Scan for the cell matching the given text and deliver its (x, y) coordinate at center. 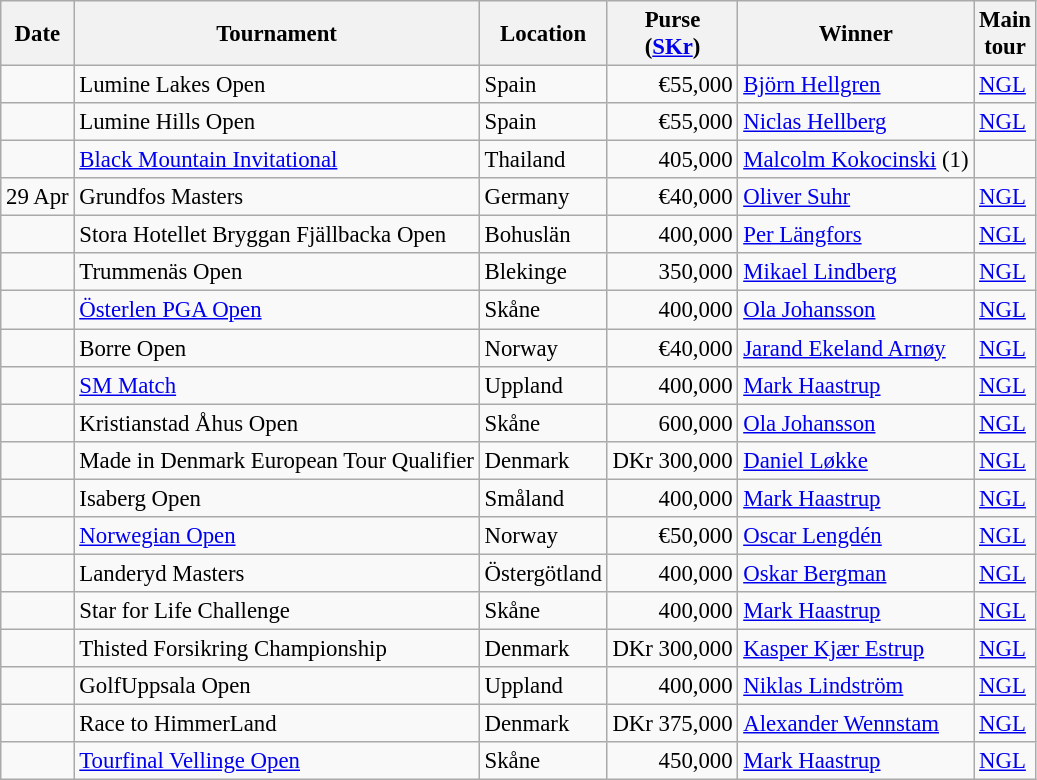
Isaberg Open (276, 498)
Alexander Wennstam (856, 724)
Thailand (543, 160)
Kristianstad Åhus Open (276, 423)
450,000 (672, 761)
Jarand Ekeland Arnøy (856, 348)
DKr 375,000 (672, 724)
Race to HimmerLand (276, 724)
Borre Open (276, 348)
Norwegian Open (276, 536)
Tournament (276, 34)
Black Mountain Invitational (276, 160)
Germany (543, 197)
600,000 (672, 423)
Star for Life Challenge (276, 611)
Oliver Suhr (856, 197)
Daniel Løkke (856, 460)
Trummenäs Open (276, 273)
Kasper Kjær Estrup (856, 648)
Landeryd Masters (276, 573)
Lumine Hills Open (276, 122)
€50,000 (672, 536)
SM Match (276, 385)
Mikael Lindberg (856, 273)
Bohuslän (543, 235)
Blekinge (543, 273)
Maintour (1006, 34)
Thisted Forsikring Championship (276, 648)
Björn Hellgren (856, 85)
405,000 (672, 160)
Österlen PGA Open (276, 310)
Date (38, 34)
Oskar Bergman (856, 573)
Lumine Lakes Open (276, 85)
350,000 (672, 273)
Tourfinal Vellinge Open (276, 761)
Malcolm Kokocinski (1) (856, 160)
Niklas Lindström (856, 686)
Purse(SKr) (672, 34)
Winner (856, 34)
Niclas Hellberg (856, 122)
29 Apr (38, 197)
Oscar Lengdén (856, 536)
Made in Denmark European Tour Qualifier (276, 460)
Stora Hotellet Bryggan Fjällbacka Open (276, 235)
Grundfos Masters (276, 197)
Location (543, 34)
Småland (543, 498)
Per Längfors (856, 235)
Östergötland (543, 573)
GolfUppsala Open (276, 686)
